Find where the given text appears and provide that cell's center as [x, y] coordinate. 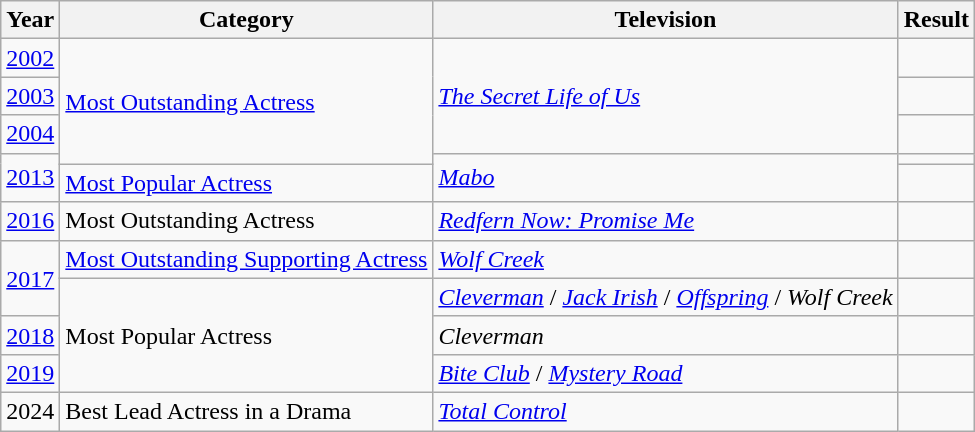
Bite Club / Mystery Road [666, 373]
Redfern Now: Promise Me [666, 221]
The Secret Life of Us [666, 96]
Cleverman [666, 335]
Result [936, 20]
Year [30, 20]
2004 [30, 134]
2019 [30, 373]
Cleverman / Jack Irish / Offspring / Wolf Creek [666, 297]
2024 [30, 411]
Total Control [666, 411]
2016 [30, 221]
Most Outstanding Supporting Actress [246, 259]
2018 [30, 335]
2017 [30, 278]
2002 [30, 58]
Television [666, 20]
2003 [30, 96]
Wolf Creek [666, 259]
2013 [30, 178]
Mabo [666, 178]
Category [246, 20]
Best Lead Actress in a Drama [246, 411]
